Locate the cell with the specified text and output its [X, Y] center coordinate. 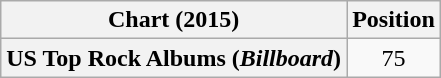
75 [394, 58]
Position [394, 20]
Chart (2015) [174, 20]
US Top Rock Albums (Billboard) [174, 58]
